Detect which cell encompasses the target text, then output its (X, Y) center coordinate. 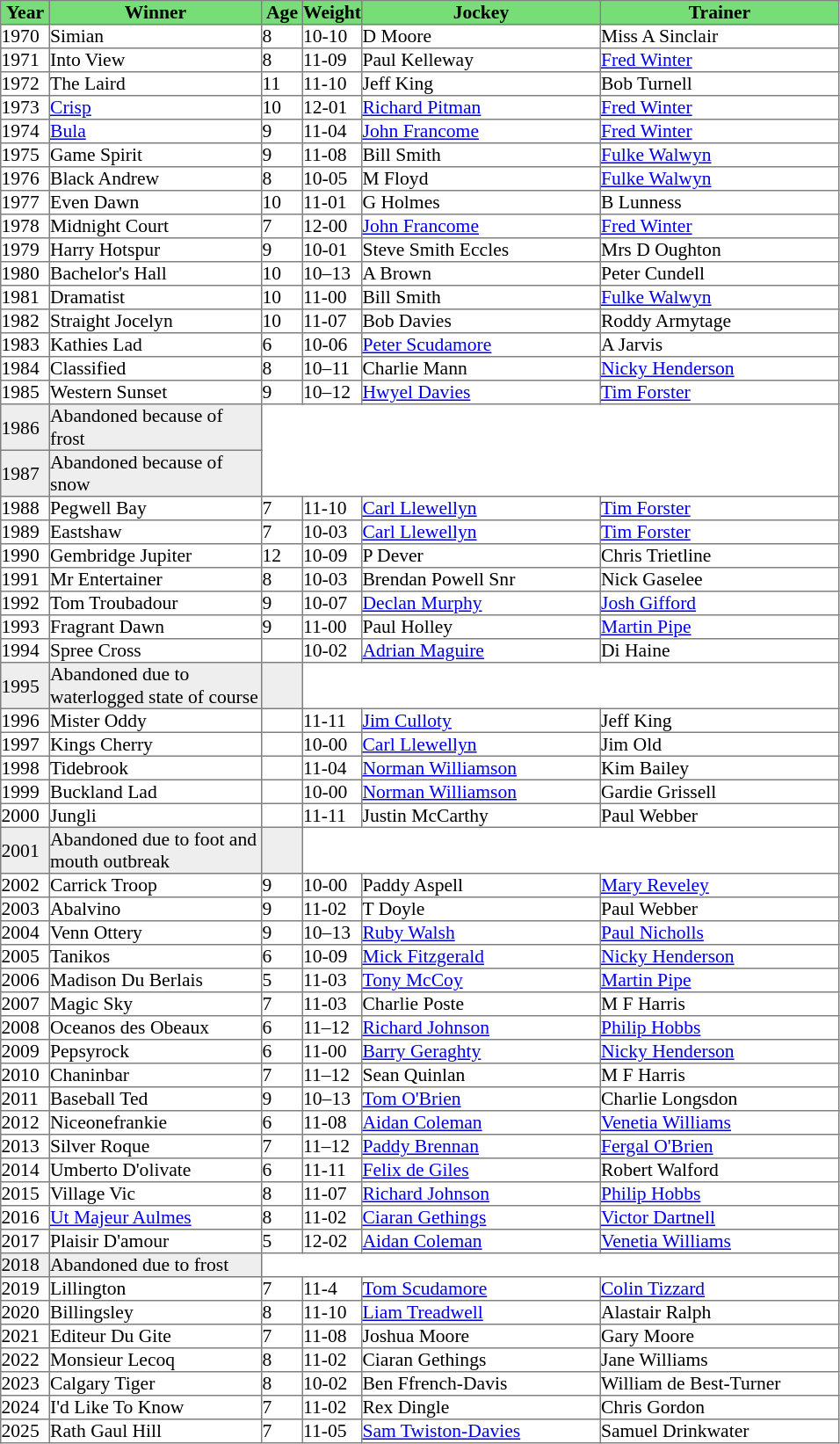
Calgary Tiger (156, 1383)
2016 (25, 1218)
1980 (25, 274)
Midnight Court (156, 227)
Charlie Longsdon (720, 1099)
1973 (25, 107)
Josh Gifford (720, 603)
2009 (25, 1051)
2002 (25, 886)
G Holmes (482, 202)
2017 (25, 1241)
2004 (25, 933)
Into View (156, 60)
Gardie Grissell (720, 791)
10-05 (332, 179)
Black Andrew (156, 179)
Mary Reveley (720, 886)
Paul Holley (482, 628)
Silver Roque (156, 1146)
Mr Entertainer (156, 580)
2000 (25, 816)
Rex Dingle (482, 1408)
11-09 (332, 60)
B Lunness (720, 202)
Joshua Moore (482, 1336)
11-4 (332, 1288)
Bula (156, 132)
Di Haine (720, 650)
Tanikos (156, 956)
Jim Culloty (482, 721)
Jungli (156, 816)
2019 (25, 1288)
Kings Cherry (156, 744)
1986 (25, 427)
1975 (25, 155)
Tom Troubadour (156, 603)
Felix de Giles (482, 1171)
T Doyle (482, 909)
Spree Cross (156, 650)
Fergal O'Brien (720, 1146)
Abandoned because of frost (156, 427)
2001 (25, 850)
Colin Tizzard (720, 1288)
Gembridge Jupiter (156, 555)
Kim Bailey (720, 768)
Kathies Lad (156, 345)
1972 (25, 84)
Richard Pitman (482, 107)
11 (282, 84)
1983 (25, 345)
Nick Gaselee (720, 580)
Weight (332, 12)
2022 (25, 1361)
11-05 (332, 1431)
1993 (25, 628)
Abandoned due to waterlogged state of course (156, 686)
1976 (25, 179)
Bob Turnell (720, 84)
Monsieur Lecoq (156, 1361)
2008 (25, 1028)
Crisp (156, 107)
1989 (25, 533)
1991 (25, 580)
Niceonefrankie (156, 1123)
2007 (25, 1004)
2023 (25, 1383)
2024 (25, 1408)
1979 (25, 250)
Chris Gordon (720, 1408)
Dramatist (156, 297)
Paddy Aspell (482, 886)
1999 (25, 791)
1978 (25, 227)
Baseball Ted (156, 1099)
Peter Cundell (720, 274)
2013 (25, 1146)
Adrian Maguire (482, 650)
Madison Du Berlais (156, 981)
2003 (25, 909)
Charlie Mann (482, 369)
Village Vic (156, 1194)
2014 (25, 1171)
Fragrant Dawn (156, 628)
2021 (25, 1336)
12-01 (332, 107)
Robert Walford (720, 1171)
2005 (25, 956)
Simian (156, 37)
1998 (25, 768)
1981 (25, 297)
Barry Geraghty (482, 1051)
10-07 (332, 603)
2011 (25, 1099)
William de Best-Turner (720, 1383)
Editeur Du Gite (156, 1336)
Roddy Armytage (720, 322)
A Jarvis (720, 345)
1990 (25, 555)
Chaninbar (156, 1076)
A Brown (482, 274)
Brendan Powell Snr (482, 580)
12-00 (332, 227)
Winner (156, 12)
1994 (25, 650)
Hwyel Davies (482, 392)
Peter Scudamore (482, 345)
Charlie Poste (482, 1004)
Venn Ottery (156, 933)
Jane Williams (720, 1361)
Trainer (720, 12)
Year (25, 12)
Mick Fitzgerald (482, 956)
Harry Hotspur (156, 250)
1974 (25, 132)
Abandoned due to frost (156, 1266)
12 (282, 555)
Lillington (156, 1288)
1992 (25, 603)
1987 (25, 473)
10–12 (332, 392)
2012 (25, 1123)
Liam Treadwell (482, 1313)
I'd Like To Know (156, 1408)
Even Dawn (156, 202)
Victor Dartnell (720, 1218)
Paul Kelleway (482, 60)
Mrs D Oughton (720, 250)
Pegwell Bay (156, 508)
Oceanos des Obeaux (156, 1028)
Sam Twiston-Davies (482, 1431)
Samuel Drinkwater (720, 1431)
Ben Ffrench-Davis (482, 1383)
Carrick Troop (156, 886)
2015 (25, 1194)
M Floyd (482, 179)
Tom O'Brien (482, 1099)
Classified (156, 369)
Jockey (482, 12)
1970 (25, 37)
1982 (25, 322)
10–11 (332, 369)
Eastshaw (156, 533)
Abandoned due to foot and mouth outbreak (156, 850)
Age (282, 12)
Ut Majeur Aulmes (156, 1218)
Billingsley (156, 1313)
Paul Nicholls (720, 933)
Jim Old (720, 744)
The Laird (156, 84)
Ruby Walsh (482, 933)
Steve Smith Eccles (482, 250)
D Moore (482, 37)
2025 (25, 1431)
1985 (25, 392)
Justin McCarthy (482, 816)
Tidebrook (156, 768)
Tom Scudamore (482, 1288)
Sean Quinlan (482, 1076)
1988 (25, 508)
Umberto D'olivate (156, 1171)
Buckland Lad (156, 791)
2010 (25, 1076)
Magic Sky (156, 1004)
Gary Moore (720, 1336)
2018 (25, 1266)
P Dever (482, 555)
Straight Jocelyn (156, 322)
2020 (25, 1313)
1995 (25, 686)
2006 (25, 981)
Abalvino (156, 909)
11-01 (332, 202)
1977 (25, 202)
Paddy Brennan (482, 1146)
1996 (25, 721)
Chris Trietline (720, 555)
1997 (25, 744)
10-06 (332, 345)
Western Sunset (156, 392)
10-10 (332, 37)
Pepsyrock (156, 1051)
Bachelor's Hall (156, 274)
Mister Oddy (156, 721)
10-01 (332, 250)
Rath Gaul Hill (156, 1431)
Game Spirit (156, 155)
Plaisir D'amour (156, 1241)
Tony McCoy (482, 981)
1984 (25, 369)
Abandoned because of snow (156, 473)
12-02 (332, 1241)
1971 (25, 60)
Bob Davies (482, 322)
Declan Murphy (482, 603)
Alastair Ralph (720, 1313)
Miss A Sinclair (720, 37)
